Find where the given text appears and provide that cell's center as (X, Y) coordinate. 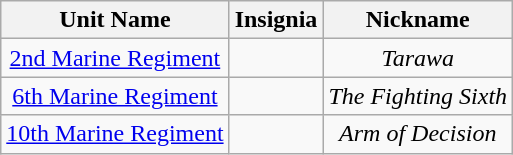
Tarawa (418, 58)
Insignia (276, 20)
6th Marine Regiment (115, 96)
Arm of Decision (418, 134)
The Fighting Sixth (418, 96)
2nd Marine Regiment (115, 58)
Unit Name (115, 20)
Nickname (418, 20)
10th Marine Regiment (115, 134)
